Capture the cell that displays the provided text and extract its [X, Y] central coordinate. 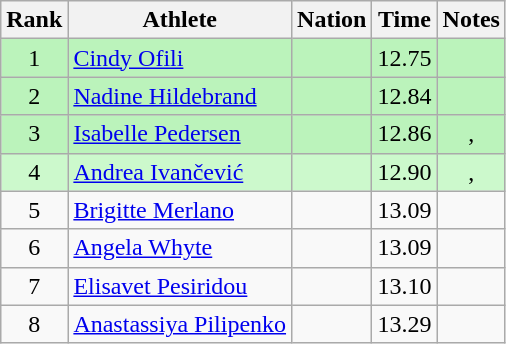
Time [404, 20]
Cindy Ofili [180, 58]
1 [34, 58]
Nadine Hildebrand [180, 96]
12.75 [404, 58]
Brigitte Merlano [180, 210]
13.29 [404, 324]
7 [34, 286]
8 [34, 324]
Athlete [180, 20]
12.84 [404, 96]
5 [34, 210]
4 [34, 172]
Notes [471, 20]
12.86 [404, 134]
Angela Whyte [180, 248]
Nation [332, 20]
Anastassiya Pilipenko [180, 324]
13.10 [404, 286]
Elisavet Pesiridou [180, 286]
6 [34, 248]
12.90 [404, 172]
Andrea Ivančević [180, 172]
3 [34, 134]
Isabelle Pedersen [180, 134]
2 [34, 96]
Rank [34, 20]
